Return (x, y) of the center of cell containing provided text 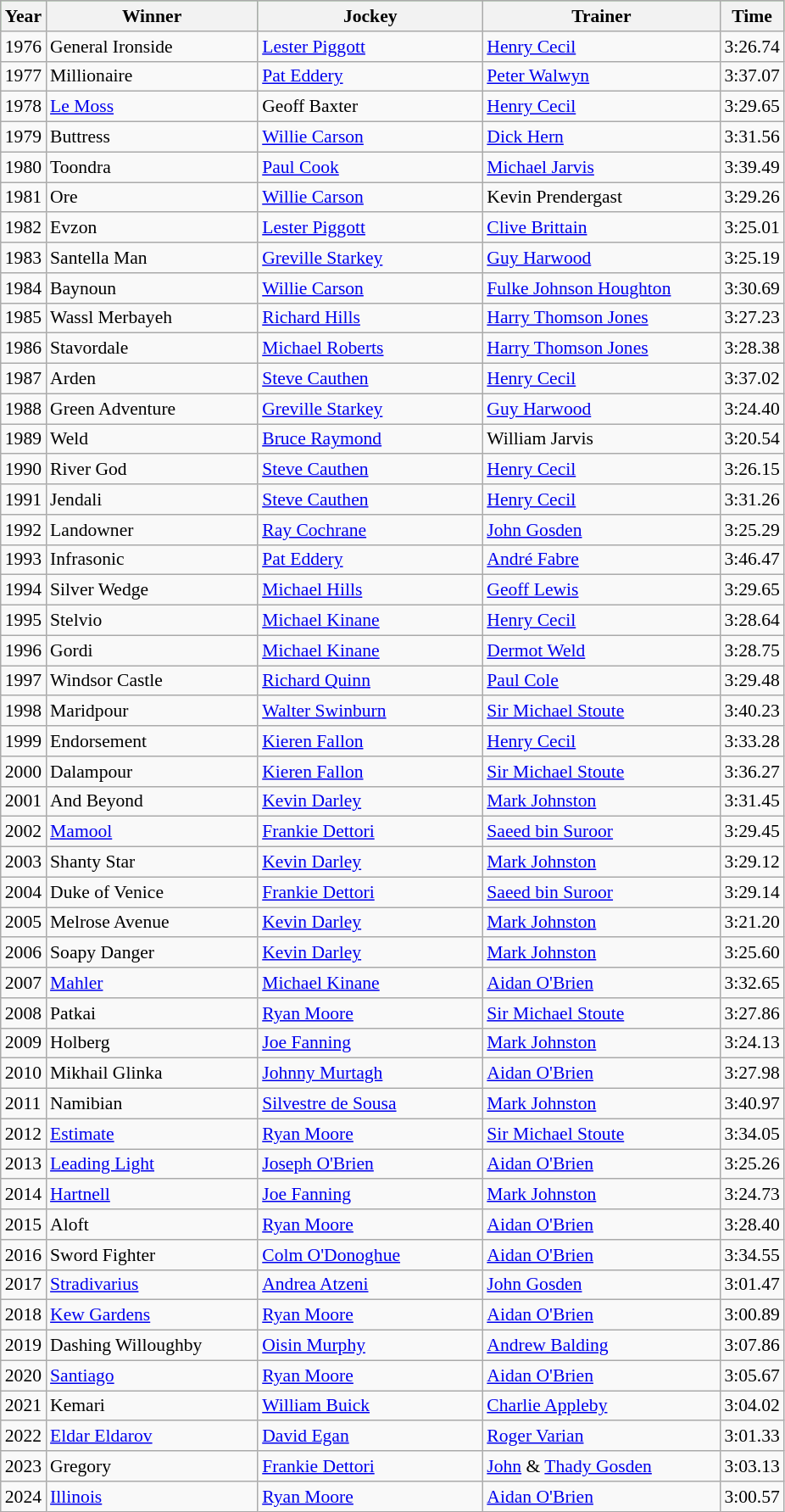
2024 (24, 1497)
3:29.26 (751, 198)
3:01.33 (751, 1437)
1991 (24, 499)
2010 (24, 1074)
3:28.40 (751, 1225)
1987 (24, 379)
John & Thady Gosden (601, 1466)
Kevin Prendergast (601, 198)
Mikhail Glinka (152, 1074)
2011 (24, 1104)
1995 (24, 621)
1980 (24, 167)
1979 (24, 137)
Kemari (152, 1406)
Mamool (152, 832)
William Buick (370, 1406)
2002 (24, 832)
Ray Cochrane (370, 530)
2021 (24, 1406)
And Beyond (152, 801)
3:34.05 (751, 1134)
3:36.27 (751, 772)
Toondra (152, 167)
2008 (24, 1013)
Paul Cole (601, 681)
Mahler (152, 983)
3:01.47 (751, 1285)
Fulke Johnson Houghton (601, 288)
3:05.67 (751, 1375)
1976 (24, 47)
1977 (24, 76)
Eldar Eldarov (152, 1437)
1981 (24, 198)
Namibian (152, 1104)
1989 (24, 439)
2014 (24, 1195)
3:21.20 (751, 923)
Shanty Star (152, 862)
3:24.13 (751, 1043)
Colm O'Donoghue (370, 1255)
2017 (24, 1285)
Landowner (152, 530)
Jockey (370, 16)
3:29.12 (751, 862)
Soapy Danger (152, 953)
Bruce Raymond (370, 439)
3:24.73 (751, 1195)
Joseph O'Brien (370, 1164)
Stradivarius (152, 1285)
Holberg (152, 1043)
Green Adventure (152, 409)
3:46.47 (751, 560)
3:30.69 (751, 288)
Geoff Lewis (601, 590)
3:29.45 (751, 832)
2001 (24, 801)
Time (751, 16)
2013 (24, 1164)
Andrea Atzeni (370, 1285)
Stavordale (152, 349)
3:34.55 (751, 1255)
Peter Walwyn (601, 76)
1983 (24, 258)
1986 (24, 349)
3:04.02 (751, 1406)
Jendali (152, 499)
Maridpour (152, 711)
André Fabre (601, 560)
3:07.86 (751, 1346)
1994 (24, 590)
3:00.57 (751, 1497)
3:20.54 (751, 439)
2016 (24, 1255)
Wassl Merbayeh (152, 318)
Trainer (601, 16)
3:25.60 (751, 953)
3:40.23 (751, 711)
Gregory (152, 1466)
1978 (24, 107)
3:25.01 (751, 228)
Buttress (152, 137)
Roger Varian (601, 1437)
River God (152, 470)
2006 (24, 953)
2004 (24, 892)
1997 (24, 681)
David Egan (370, 1437)
Hartnell (152, 1195)
2020 (24, 1375)
2015 (24, 1225)
1988 (24, 409)
3:31.56 (751, 137)
3:25.26 (751, 1164)
Dalampour (152, 772)
Weld (152, 439)
1999 (24, 741)
Geoff Baxter (370, 107)
Windsor Castle (152, 681)
Evzon (152, 228)
3:28.75 (751, 650)
Walter Swinburn (370, 711)
2012 (24, 1134)
3:27.23 (751, 318)
Andrew Balding (601, 1346)
3:03.13 (751, 1466)
3:25.19 (751, 258)
Aloft (152, 1225)
Endorsement (152, 741)
Silver Wedge (152, 590)
Michael Roberts (370, 349)
Arden (152, 379)
Le Moss (152, 107)
Illinois (152, 1497)
Sword Fighter (152, 1255)
Oisin Murphy (370, 1346)
2007 (24, 983)
Silvestre de Sousa (370, 1104)
2003 (24, 862)
3:26.74 (751, 47)
2019 (24, 1346)
1990 (24, 470)
3:33.28 (751, 741)
3:28.38 (751, 349)
Santella Man (152, 258)
William Jarvis (601, 439)
Charlie Appleby (601, 1406)
Michael Jarvis (601, 167)
1982 (24, 228)
Paul Cook (370, 167)
Gordi (152, 650)
General Ironside (152, 47)
3:37.07 (751, 76)
3:29.48 (751, 681)
Kew Gardens (152, 1315)
3:00.89 (751, 1315)
1992 (24, 530)
Winner (152, 16)
3:40.97 (751, 1104)
1993 (24, 560)
Stelvio (152, 621)
Santiago (152, 1375)
Millionaire (152, 76)
Michael Hills (370, 590)
Duke of Venice (152, 892)
1998 (24, 711)
Estimate (152, 1134)
Richard Hills (370, 318)
Richard Quinn (370, 681)
Johnny Murtagh (370, 1074)
1985 (24, 318)
Dashing Willoughby (152, 1346)
Infrasonic (152, 560)
Dermot Weld (601, 650)
2023 (24, 1466)
3:37.02 (751, 379)
2009 (24, 1043)
3:27.98 (751, 1074)
1984 (24, 288)
3:32.65 (751, 983)
Ore (152, 198)
3:31.45 (751, 801)
3:31.26 (751, 499)
3:27.86 (751, 1013)
Dick Hern (601, 137)
2000 (24, 772)
2018 (24, 1315)
2005 (24, 923)
2022 (24, 1437)
Clive Brittain (601, 228)
3:39.49 (751, 167)
Melrose Avenue (152, 923)
3:24.40 (751, 409)
3:28.64 (751, 621)
1996 (24, 650)
Year (24, 16)
3:29.14 (751, 892)
Leading Light (152, 1164)
Baynoun (152, 288)
Patkai (152, 1013)
3:26.15 (751, 470)
3:25.29 (751, 530)
